Scan for the cell matching the given text and deliver its [x, y] coordinate at center. 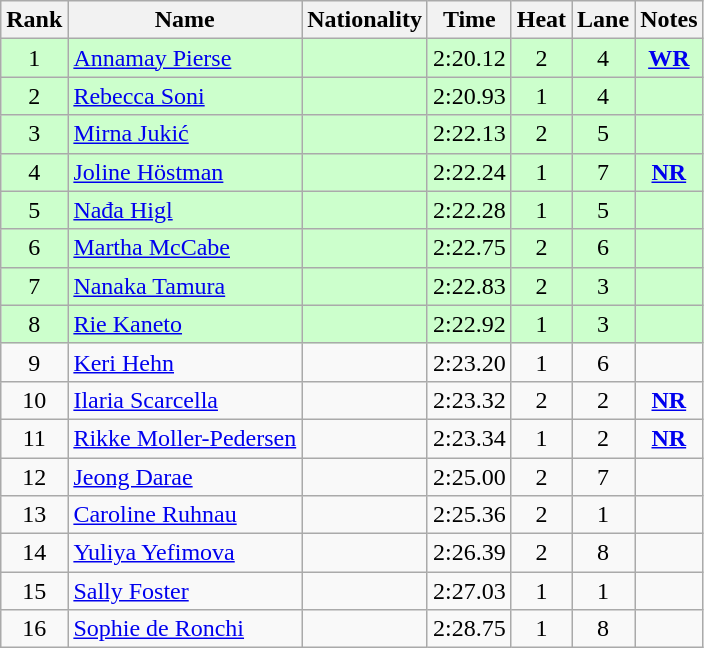
Ilaria Scarcella [185, 400]
WR [669, 58]
2:22.92 [469, 324]
Notes [669, 20]
2:20.12 [469, 58]
16 [34, 629]
Time [469, 20]
Caroline Ruhnau [185, 515]
Yuliya Yefimova [185, 553]
2:25.00 [469, 477]
9 [34, 362]
2:23.32 [469, 400]
15 [34, 591]
2:22.83 [469, 286]
2:26.39 [469, 553]
2:23.34 [469, 438]
2:25.36 [469, 515]
12 [34, 477]
2:22.13 [469, 134]
Nađa Higl [185, 210]
2:20.93 [469, 96]
Annamay Pierse [185, 58]
2:28.75 [469, 629]
Keri Hehn [185, 362]
Rank [34, 20]
11 [34, 438]
Joline Höstman [185, 172]
Name [185, 20]
Mirna Jukić [185, 134]
Nanaka Tamura [185, 286]
Martha McCabe [185, 248]
2:23.20 [469, 362]
2:27.03 [469, 591]
Sophie de Ronchi [185, 629]
2:22.75 [469, 248]
14 [34, 553]
2:22.28 [469, 210]
Nationality [365, 20]
Rie Kaneto [185, 324]
Sally Foster [185, 591]
Rebecca Soni [185, 96]
2:22.24 [469, 172]
Jeong Darae [185, 477]
Rikke Moller-Pedersen [185, 438]
13 [34, 515]
10 [34, 400]
Heat [541, 20]
Lane [604, 20]
